Pinpoint the cell where the given text exists, returning its (X, Y) midpoint coordinate. 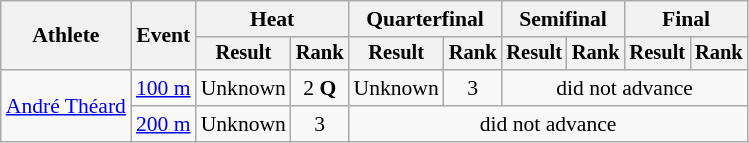
Quarterfinal (426, 19)
100 m (164, 88)
Final (686, 19)
200 m (164, 124)
Athlete (66, 36)
Event (164, 36)
Semifinal (562, 19)
Heat (272, 19)
André Théard (66, 106)
2 Q (320, 88)
